Return the [X, Y] coordinate for the center point of the cell that contains the specified text.  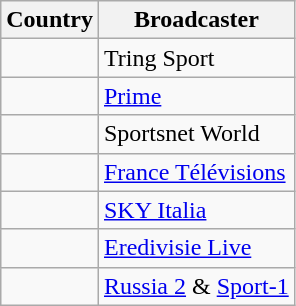
Russia 2 & Sport-1 [196, 286]
Sportsnet World [196, 134]
France Télévisions [196, 172]
Tring Sport [196, 58]
Eredivisie Live [196, 248]
Broadcaster [196, 20]
Country [50, 20]
SKY Italia [196, 210]
Prime [196, 96]
